Search for the cell housing the specified text and yield its (X, Y) center coordinate. 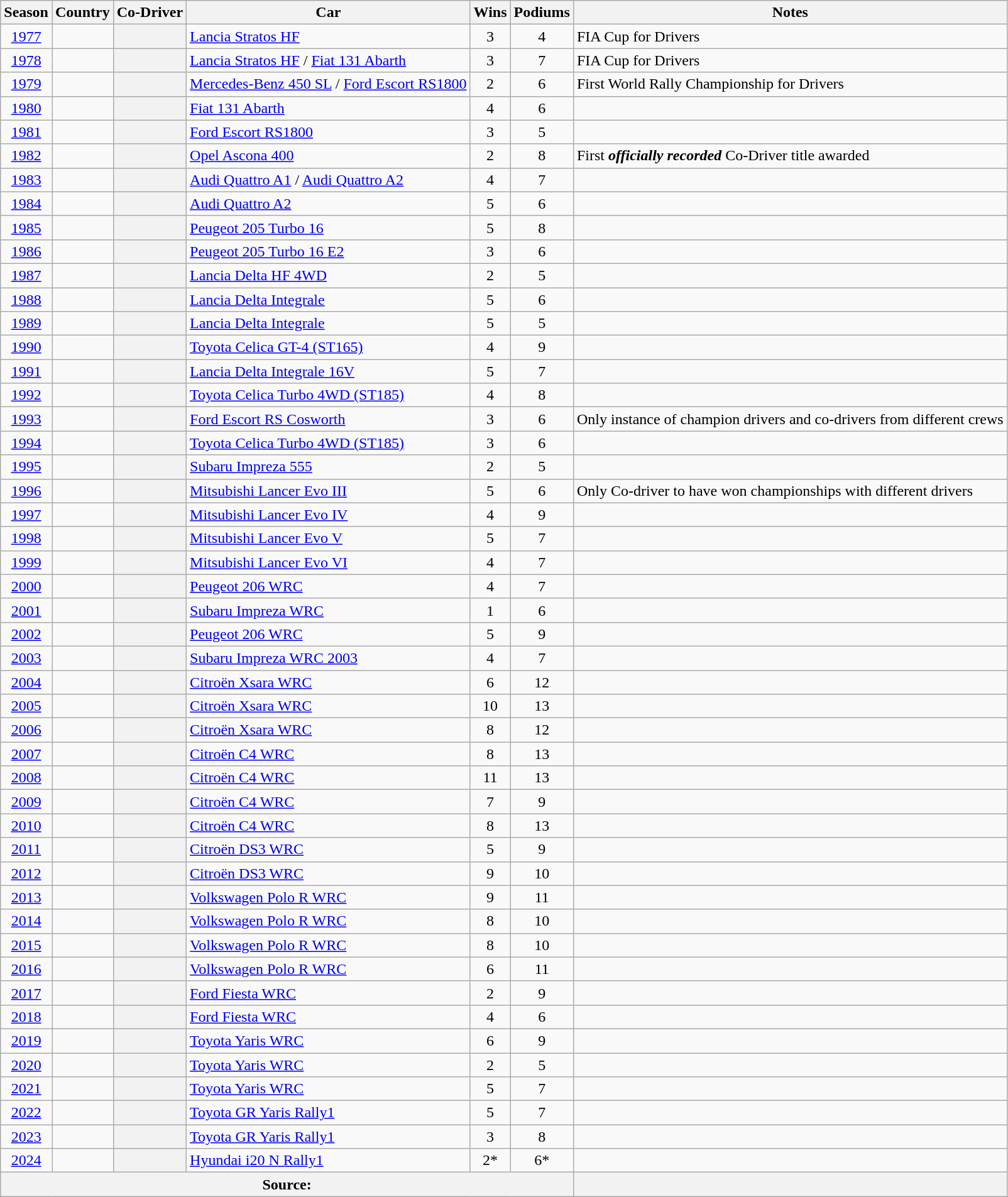
Podiums (542, 13)
1985 (26, 227)
1997 (26, 515)
Wins (490, 13)
Mitsubishi Lancer Evo III (328, 491)
1987 (26, 275)
Subaru Impreza 555 (328, 467)
2002 (26, 634)
2000 (26, 586)
1996 (26, 491)
2013 (26, 897)
2001 (26, 610)
Audi Quattro A1 / Audi Quattro A2 (328, 180)
1986 (26, 251)
2011 (26, 850)
Mercedes-Benz 450 SL / Ford Escort RS1800 (328, 84)
2018 (26, 1017)
Only instance of champion drivers and co-drivers from different crews (790, 419)
Lancia Delta Integrale 16V (328, 371)
2004 (26, 682)
2022 (26, 1113)
1984 (26, 204)
Co-Driver (150, 13)
Peugeot 205 Turbo 16 (328, 227)
2007 (26, 754)
2023 (26, 1137)
2008 (26, 778)
1981 (26, 132)
2020 (26, 1065)
2024 (26, 1161)
1993 (26, 419)
2005 (26, 706)
Lancia Stratos HF (328, 36)
1995 (26, 467)
2021 (26, 1089)
Season (26, 13)
2014 (26, 921)
Only Co-driver to have won championships with different drivers (790, 491)
2009 (26, 802)
Source: (287, 1184)
1977 (26, 36)
Mitsubishi Lancer Evo IV (328, 515)
Audi Quattro A2 (328, 204)
Hyundai i20 N Rally1 (328, 1161)
1982 (26, 156)
Mitsubishi Lancer Evo VI (328, 562)
2006 (26, 730)
Toyota Celica GT-4 (ST165) (328, 347)
1 (490, 610)
Lancia Delta HF 4WD (328, 275)
Country (82, 13)
1979 (26, 84)
Car (328, 13)
Opel Ascona 400 (328, 156)
1983 (26, 180)
2016 (26, 969)
First World Rally Championship for Drivers (790, 84)
2017 (26, 993)
Peugeot 205 Turbo 16 E2 (328, 251)
Fiat 131 Abarth (328, 108)
2* (490, 1161)
1991 (26, 371)
Ford Escort RS Cosworth (328, 419)
2012 (26, 873)
2003 (26, 658)
Lancia Stratos HF / Fiat 131 Abarth (328, 60)
2010 (26, 826)
6* (542, 1161)
1978 (26, 60)
First officially recorded Co-Driver title awarded (790, 156)
Notes (790, 13)
Subaru Impreza WRC (328, 610)
1990 (26, 347)
1989 (26, 324)
1980 (26, 108)
2015 (26, 945)
Ford Escort RS1800 (328, 132)
1998 (26, 538)
1988 (26, 300)
Mitsubishi Lancer Evo V (328, 538)
1999 (26, 562)
1992 (26, 395)
Subaru Impreza WRC 2003 (328, 658)
1994 (26, 443)
2019 (26, 1041)
